For the text-containing cell, return its midpoint in [X, Y] coordinate format. 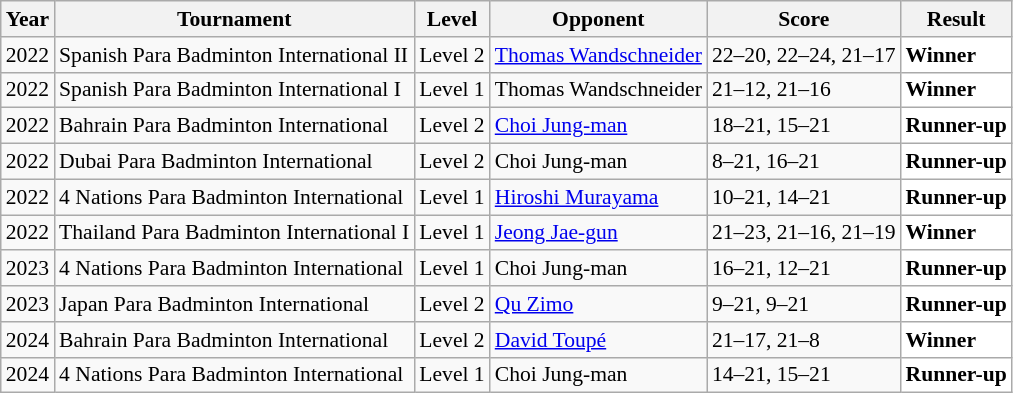
Score [804, 19]
Thailand Para Badminton International I [234, 233]
Hiroshi Murayama [598, 197]
9–21, 9–21 [804, 304]
21–23, 21–16, 21–19 [804, 233]
Spanish Para Badminton International I [234, 90]
16–21, 12–21 [804, 269]
14–21, 15–21 [804, 375]
Spanish Para Badminton International II [234, 55]
Tournament [234, 19]
21–12, 21–16 [804, 90]
Qu Zimo [598, 304]
Dubai Para Badminton International [234, 162]
22–20, 22–24, 21–17 [804, 55]
Year [28, 19]
Japan Para Badminton International [234, 304]
21–17, 21–8 [804, 340]
Level [452, 19]
18–21, 15–21 [804, 126]
Opponent [598, 19]
David Toupé [598, 340]
8–21, 16–21 [804, 162]
Result [956, 19]
Jeong Jae-gun [598, 233]
10–21, 14–21 [804, 197]
